Scan for the cell matching the given text and deliver its (x, y) coordinate at center. 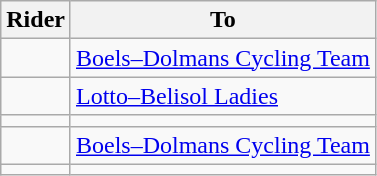
Lotto–Belisol Ladies (222, 96)
Rider (36, 20)
To (222, 20)
